For the text-containing cell, return its midpoint in (X, Y) coordinate format. 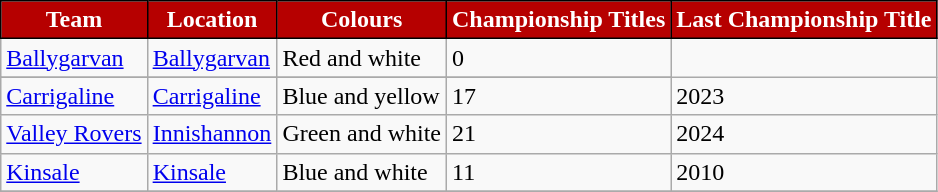
Championship Titles (559, 20)
11 (559, 172)
Blue and yellow (362, 96)
0 (559, 58)
Colours (362, 20)
2024 (804, 134)
Green and white (362, 134)
21 (559, 134)
Blue and white (362, 172)
2023 (804, 96)
2010 (804, 172)
Valley Rovers (74, 134)
Last Championship Title (804, 20)
Red and white (362, 58)
17 (559, 96)
Innishannon (212, 134)
Location (212, 20)
Team (74, 20)
